Locate the cell with the specified text and output its [X, Y] center coordinate. 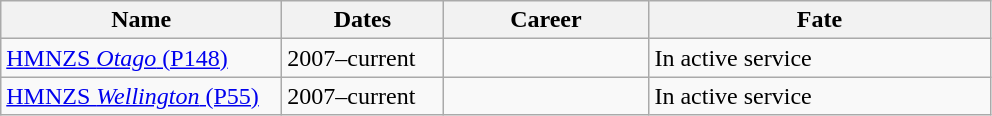
Career [546, 20]
Dates [362, 20]
Fate [820, 20]
Name [142, 20]
HMNZS Wellington (P55) [142, 96]
HMNZS Otago (P148) [142, 58]
